Identify which cell holds the provided text, then report its (X, Y) central coordinate. 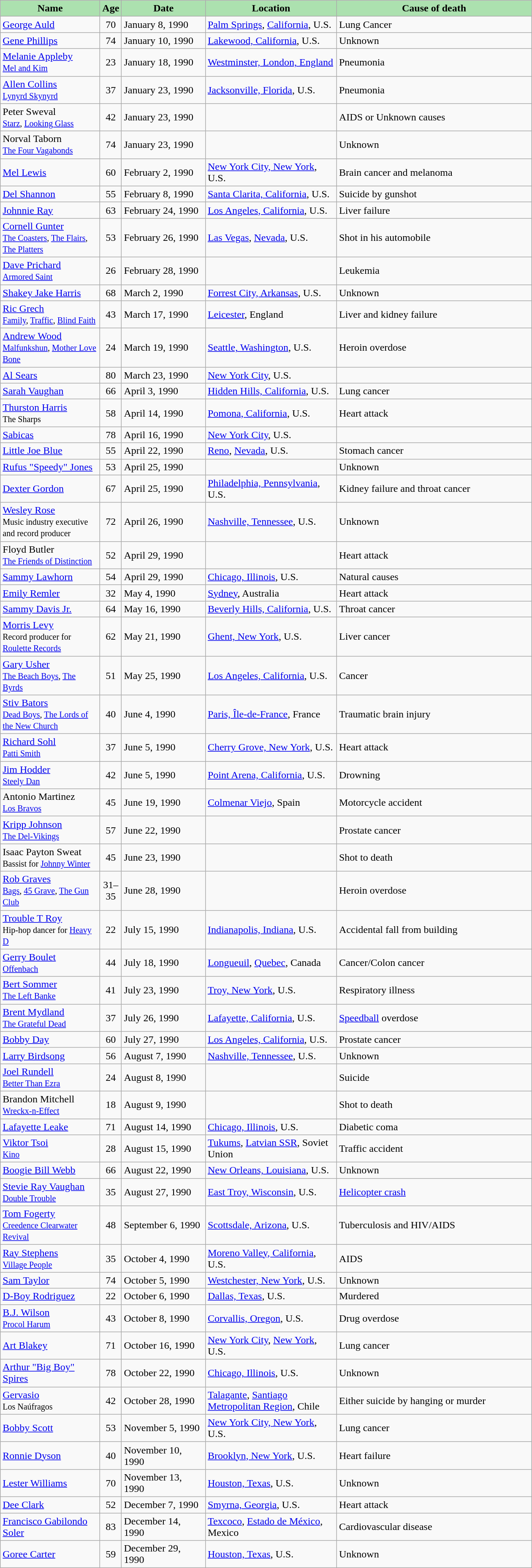
Cherry Grove, New York, U.S. (271, 748)
George Auld (50, 25)
Leukemia (434, 270)
Ray StephensVillage People (50, 1258)
Little Joe Blue (50, 451)
Bobby Scott (50, 1428)
Stomach cancer (434, 451)
August 8, 1990 (164, 1077)
Antonio Martinez Los Bravos (50, 803)
Peter Sweval Starz, Looking Glass (50, 117)
62 (111, 636)
Stiv Bators Dead Boys, The Lords of the New Church (50, 714)
Ghent, New York, U.S. (271, 636)
Westchester, New York, U.S. (271, 1280)
March 23, 1990 (164, 375)
July 27, 1990 (164, 1039)
Colmenar Viejo, Spain (271, 803)
August 9, 1990 (164, 1104)
Heart failure (434, 1455)
Palm Springs, California, U.S. (271, 25)
Rufus "Speedy" Jones (50, 467)
Cancer (434, 675)
Lester Williams (50, 1483)
Kripp Johnson The Del-Vikings (50, 830)
March 17, 1990 (164, 314)
AIDS or Unknown causes (434, 117)
August 27, 1990 (164, 1192)
B.J. Wilson Procol Harum (50, 1318)
Allen Collins Lynyrd Skynyrd (50, 90)
Cause of death (434, 8)
Isaac Payton Sweat Bassist for Johnny Winter (50, 858)
February 28, 1990 (164, 270)
Tukums, Latvian SSR, Soviet Union (271, 1148)
Drug overdose (434, 1318)
October 16, 1990 (164, 1345)
Tuberculosis and HIV/AIDS (434, 1225)
Date (164, 8)
Lafayette, California, U.S. (271, 1017)
Cardiovascular disease (434, 1526)
November 5, 1990 (164, 1428)
Dexter Gordon (50, 488)
Gene Phillips (50, 41)
November 10, 1990 (164, 1455)
Gerry Boulet Offenbach (50, 963)
January 10, 1990 (164, 41)
Viktor Tsoi Kino (50, 1148)
February 2, 1990 (164, 172)
July 15, 1990 (164, 930)
September 6, 1990 (164, 1225)
May 25, 1990 (164, 675)
Indianapolis, Indiana, U.S. (271, 930)
Suicide (434, 1077)
Arthur "Big Boy" Spires (50, 1373)
Francisco Gabilondo Soler (50, 1526)
Al Sears (50, 375)
Sabicas (50, 435)
Shot in his automobile (434, 237)
January 18, 1990 (164, 63)
Boogie Bill Webb (50, 1170)
June 19, 1990 (164, 803)
Santa Clarita, California, U.S. (271, 194)
Shakey Jake Harris (50, 293)
Suicide by gunshot (434, 194)
Liver cancer (434, 636)
Sarah Vaughan (50, 391)
Point Arena, California, U.S. (271, 775)
Sam Taylor (50, 1280)
December 29, 1990 (164, 1554)
August 14, 1990 (164, 1127)
East Troy, Wisconsin, U.S. (271, 1192)
44 (111, 963)
Del Shannon (50, 194)
July 26, 1990 (164, 1017)
January 8, 1990 (164, 25)
26 (111, 270)
October 4, 1990 (164, 1258)
Either suicide by hanging or murder (434, 1400)
Lakewood, California, U.S. (271, 41)
Gary Usher The Beach Boys, The Byrds (50, 675)
Dave Prichard Armored Saint (50, 270)
Lafayette Leake (50, 1127)
18 (111, 1104)
Lung Cancer (434, 25)
Accidental fall from building (434, 930)
D-Boy Rodriguez (50, 1296)
Helicopter crash (434, 1192)
Texcoco, Estado de México, Mexico (271, 1526)
Johnnie Ray (50, 210)
Gervasio Los Naúfragos (50, 1400)
Scottsdale, Arizona, U.S. (271, 1225)
Rob Graves Bags, 45 Grave, The Gun Club (50, 891)
Sammy Davis Jr. (50, 609)
Dee Clark (50, 1505)
Longueuil, Quebec, Canada (271, 963)
Goree Carter (50, 1554)
48 (111, 1225)
February 24, 1990 (164, 210)
Joel Rundell Better Than Ezra (50, 1077)
64 (111, 609)
63 (111, 210)
23 (111, 63)
Talagante, Santiago Metropolitan Region, Chile (271, 1400)
July 18, 1990 (164, 963)
November 13, 1990 (164, 1483)
Jim Hodder Steely Dan (50, 775)
56 (111, 1055)
28 (111, 1148)
April 16, 1990 (164, 435)
August 15, 1990 (164, 1148)
Respiratory illness (434, 990)
December 7, 1990 (164, 1505)
Sammy Lawhorn (50, 577)
October 5, 1990 (164, 1280)
Throat cancer (434, 609)
May 21, 1990 (164, 636)
June 23, 1990 (164, 858)
83 (111, 1526)
AIDS (434, 1258)
Leicester, England (271, 314)
57 (111, 830)
Floyd Butler The Friends of Distinction (50, 555)
Ric Grech Family, Traffic, Blind Faith (50, 314)
March 19, 1990 (164, 348)
Melanie Appleby Mel and Kim (50, 63)
32 (111, 593)
October 28, 1990 (164, 1400)
October 22, 1990 (164, 1373)
67 (111, 488)
Larry Birdsong (50, 1055)
Jacksonville, Florida, U.S. (271, 90)
51 (111, 675)
Age (111, 8)
Seattle, Washington, U.S. (271, 348)
April 14, 1990 (164, 413)
Tom Fogerty Creedence Clearwater Revival (50, 1225)
June 28, 1990 (164, 891)
Brooklyn, New York, U.S. (271, 1455)
Brain cancer and melanoma (434, 172)
58 (111, 413)
Art Blakey (50, 1345)
Smyrna, Georgia, U.S. (271, 1505)
Location (271, 8)
Beverly Hills, California, U.S. (271, 609)
August 7, 1990 (164, 1055)
Mel Lewis (50, 172)
Reno, Nevada, U.S. (271, 451)
Morris Levy Record producer for Roulette Records (50, 636)
Motorcycle accident (434, 803)
Richard Sohl Patti Smith (50, 748)
May 4, 1990 (164, 593)
Troy, New York, U.S. (271, 990)
Emily Remler (50, 593)
Bobby Day (50, 1039)
Sydney, Australia (271, 593)
April 22, 1990 (164, 451)
Traumatic brain injury (434, 714)
Corvallis, Oregon, U.S. (271, 1318)
59 (111, 1554)
Ronnie Dyson (50, 1455)
Forrest City, Arkansas, U.S. (271, 293)
Natural causes (434, 577)
Stevie Ray Vaughan Double Trouble (50, 1192)
Dallas, Texas, U.S. (271, 1296)
New Orleans, Louisiana, U.S. (271, 1170)
Brandon Mitchell Wreckx-n-Effect (50, 1104)
Norval Taborn The Four Vagabonds (50, 145)
October 8, 1990 (164, 1318)
Diabetic coma (434, 1127)
Thurston Harris The Sharps (50, 413)
August 22, 1990 (164, 1170)
Name (50, 8)
June 22, 1990 (164, 830)
Westminster, London, England (271, 63)
Paris, Île-de-France, France (271, 714)
Speedball overdose (434, 1017)
Liver failure (434, 210)
October 6, 1990 (164, 1296)
72 (111, 522)
Trouble T Roy Hip-hop dancer for Heavy D (50, 930)
Pomona, California, U.S. (271, 413)
May 16, 1990 (164, 609)
February 8, 1990 (164, 194)
July 23, 1990 (164, 990)
Kidney failure and throat cancer (434, 488)
April 3, 1990 (164, 391)
Wesley Rose Music industry executive and record producer (50, 522)
31–35 (111, 891)
March 2, 1990 (164, 293)
Cancer/Colon cancer (434, 963)
June 4, 1990 (164, 714)
Traffic accident (434, 1148)
December 14, 1990 (164, 1526)
Murdered (434, 1296)
Liver and kidney failure (434, 314)
February 26, 1990 (164, 237)
Moreno Valley, California, U.S. (271, 1258)
Bert Sommer The Left Banke (50, 990)
Drowning (434, 775)
Cornell Gunter The Coasters, The Flairs, The Platters (50, 237)
54 (111, 577)
April 26, 1990 (164, 522)
Philadelphia, Pennsylvania, U.S. (271, 488)
Hidden Hills, California, U.S. (271, 391)
80 (111, 375)
Andrew Wood Malfunkshun, Mother Love Bone (50, 348)
Brent Mydland The Grateful Dead (50, 1017)
68 (111, 293)
Las Vegas, Nevada, U.S. (271, 237)
41 (111, 990)
